Locate the cell with the specified text and output its [X, Y] center coordinate. 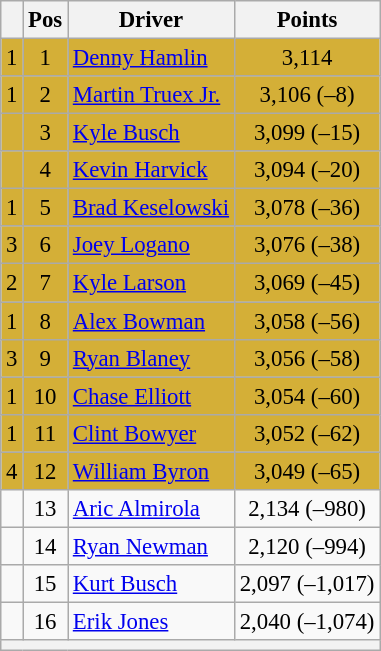
5 [46, 208]
15 [46, 584]
Pos [46, 20]
10 [46, 396]
Chase Elliott [152, 396]
9 [46, 358]
Aric Almirola [152, 509]
3,056 (–58) [306, 358]
13 [46, 509]
Denny Hamlin [152, 58]
8 [46, 321]
3,076 (–38) [306, 245]
3,106 (–8) [306, 95]
2,134 (–980) [306, 509]
12 [46, 471]
3,094 (–20) [306, 170]
Driver [152, 20]
11 [46, 433]
Ryan Blaney [152, 358]
Brad Keselowski [152, 208]
Kyle Larson [152, 283]
3,078 (–36) [306, 208]
3,052 (–62) [306, 433]
16 [46, 621]
2,097 (–1,017) [306, 584]
14 [46, 546]
Joey Logano [152, 245]
William Byron [152, 471]
Martin Truex Jr. [152, 95]
Kevin Harvick [152, 170]
3,099 (–15) [306, 133]
2,040 (–1,074) [306, 621]
3,114 [306, 58]
Alex Bowman [152, 321]
3,049 (–65) [306, 471]
Clint Bowyer [152, 433]
6 [46, 245]
2,120 (–994) [306, 546]
Ryan Newman [152, 546]
Kurt Busch [152, 584]
3,054 (–60) [306, 396]
7 [46, 283]
3,069 (–45) [306, 283]
Erik Jones [152, 621]
3,058 (–56) [306, 321]
Kyle Busch [152, 133]
Points [306, 20]
